Capture the cell that displays the provided text and extract its [x, y] central coordinate. 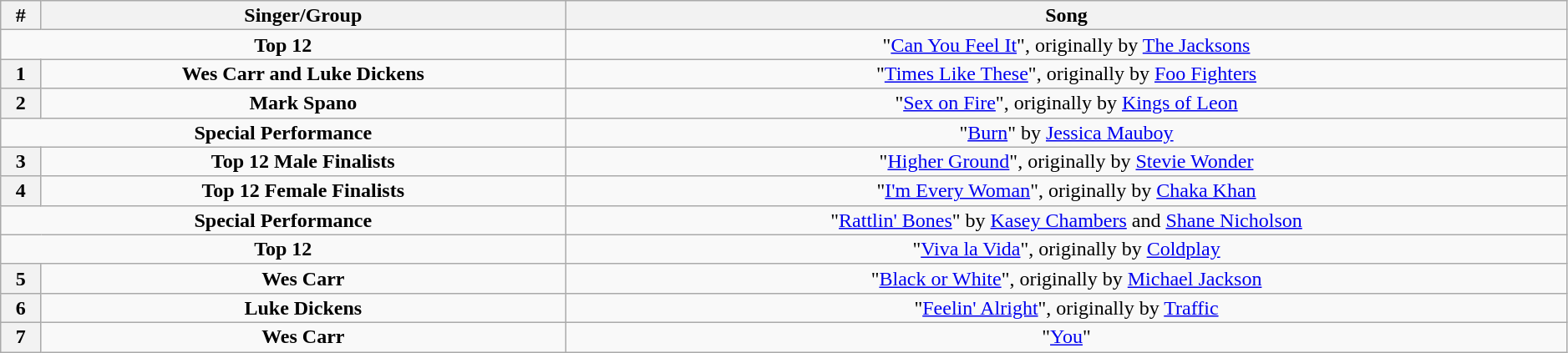
"Viva la Vida", originally by Coldplay [1067, 249]
"Black or White", originally by Michael Jackson [1067, 279]
7 [21, 337]
"You" [1067, 337]
Top 12 Male Finalists [303, 162]
"Feelin' Alright", originally by Traffic [1067, 307]
Top 12 Female Finalists [303, 190]
2 [21, 103]
Song [1067, 15]
Mark Spano [303, 103]
Luke Dickens [303, 307]
5 [21, 279]
4 [21, 190]
"I'm Every Woman", originally by Chaka Khan [1067, 190]
"Sex on Fire", originally by Kings of Leon [1067, 103]
"Higher Ground", originally by Stevie Wonder [1067, 162]
"Can You Feel It", originally by The Jacksons [1067, 45]
1 [21, 73]
"Rattlin' Bones" by Kasey Chambers and Shane Nicholson [1067, 220]
Singer/Group [303, 15]
6 [21, 307]
3 [21, 162]
"Times Like These", originally by Foo Fighters [1067, 73]
# [21, 15]
"Burn" by Jessica Mauboy [1067, 132]
Wes Carr and Luke Dickens [303, 73]
